Find where the given text appears and provide that cell's center as (X, Y) coordinate. 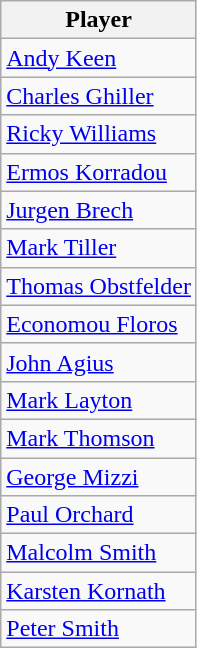
Ricky Williams (99, 134)
John Agius (99, 362)
George Mizzi (99, 477)
Player (99, 20)
Malcolm Smith (99, 553)
Mark Layton (99, 400)
Economou Floros (99, 324)
Thomas Obstfelder (99, 286)
Paul Orchard (99, 515)
Andy Keen (99, 58)
Karsten Kornath (99, 591)
Mark Thomson (99, 438)
Jurgen Brech (99, 210)
Peter Smith (99, 629)
Charles Ghiller (99, 96)
Mark Tiller (99, 248)
Ermos Korradou (99, 172)
